Scan for the cell matching the given text and deliver its (X, Y) coordinate at center. 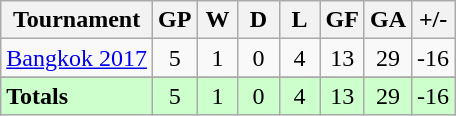
L (300, 20)
W (218, 20)
GF (342, 20)
Tournament (77, 20)
+/- (434, 20)
Totals (77, 96)
GP (174, 20)
D (258, 20)
Bangkok 2017 (77, 58)
GA (388, 20)
